Pinpoint the cell where the given text exists, returning its [x, y] midpoint coordinate. 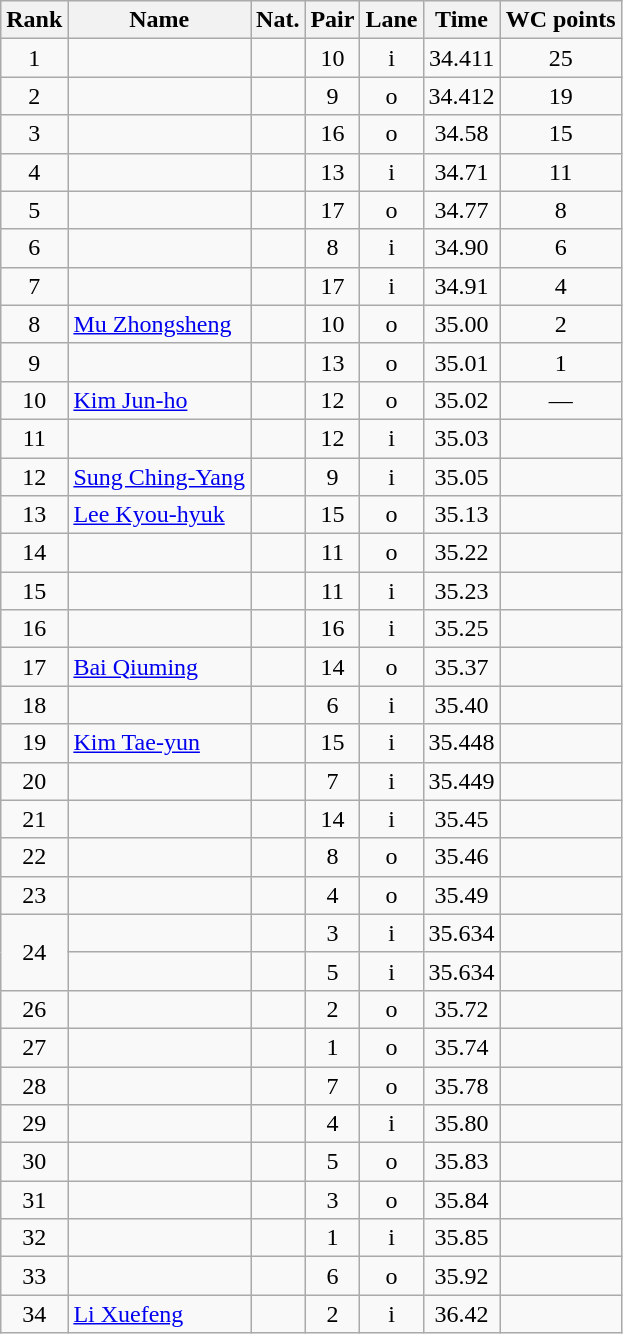
34.71 [462, 172]
35.22 [462, 553]
30 [34, 1162]
34.412 [462, 96]
35.40 [462, 705]
24 [34, 952]
36.42 [462, 1314]
35.83 [462, 1162]
33 [34, 1276]
35.78 [462, 1085]
Rank [34, 20]
WC points [560, 20]
31 [34, 1200]
35.72 [462, 1009]
22 [34, 857]
35.80 [462, 1124]
35.49 [462, 895]
32 [34, 1238]
35.23 [462, 591]
35.448 [462, 743]
35.449 [462, 781]
20 [34, 781]
35.45 [462, 819]
35.92 [462, 1276]
18 [34, 705]
Lane [392, 20]
35.25 [462, 629]
35.85 [462, 1238]
Nat. [278, 20]
Bai Qiuming [160, 667]
34.411 [462, 58]
35.84 [462, 1200]
35.13 [462, 515]
25 [560, 58]
Kim Jun-ho [160, 400]
Pair [332, 20]
Sung Ching-Yang [160, 477]
35.02 [462, 400]
34 [34, 1314]
35.74 [462, 1047]
34.58 [462, 134]
— [560, 400]
34.90 [462, 248]
29 [34, 1124]
21 [34, 819]
35.05 [462, 477]
35.03 [462, 438]
27 [34, 1047]
26 [34, 1009]
35.46 [462, 857]
35.37 [462, 667]
Name [160, 20]
34.91 [462, 286]
35.01 [462, 362]
35.00 [462, 324]
Kim Tae-yun [160, 743]
Li Xuefeng [160, 1314]
Mu Zhongsheng [160, 324]
Time [462, 20]
Lee Kyou-hyuk [160, 515]
23 [34, 895]
28 [34, 1085]
34.77 [462, 210]
